Extract the (X, Y) coordinate from the center of the cell holding the provided text.  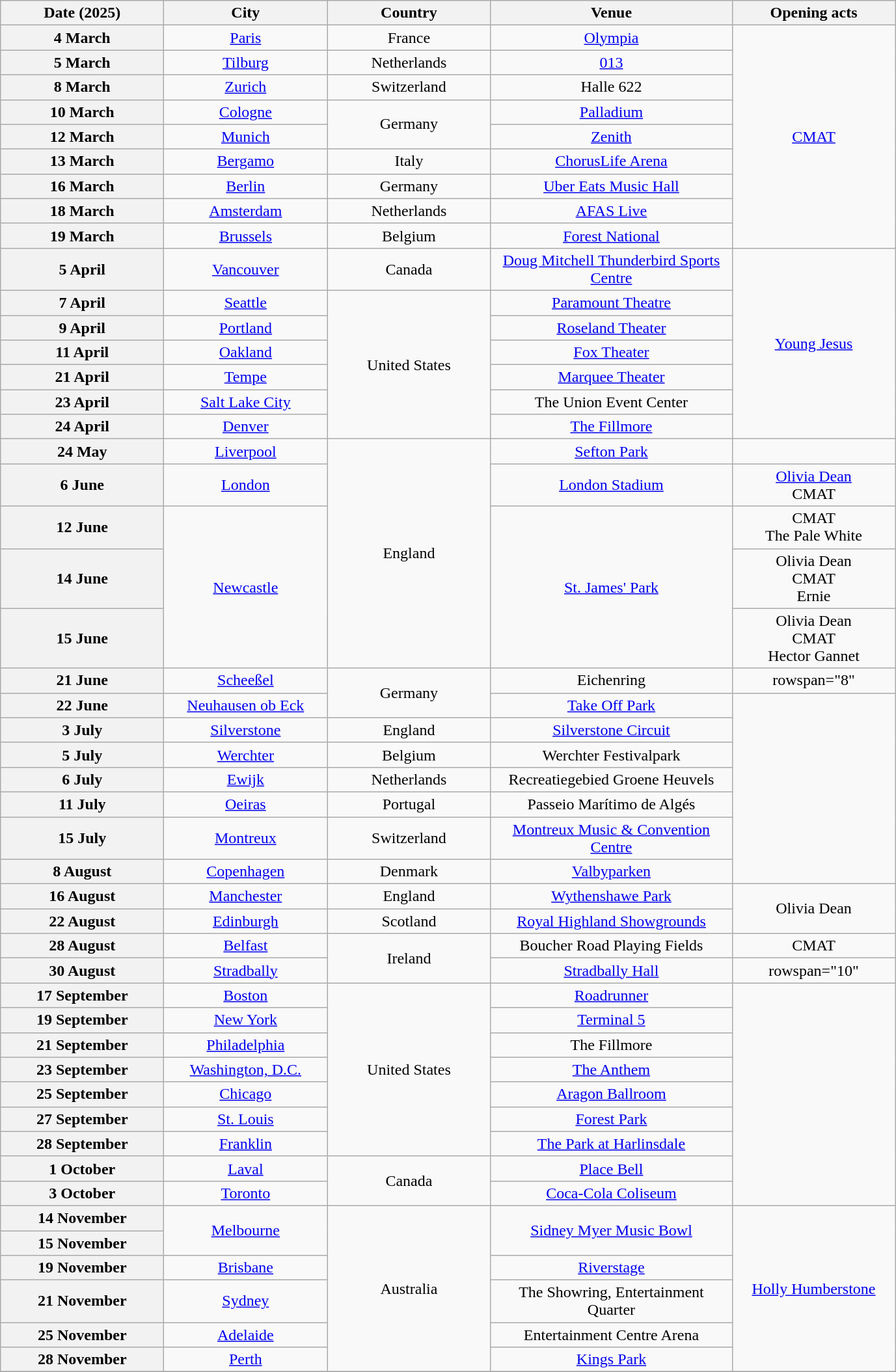
25 September (82, 1094)
Stradbally Hall (612, 971)
24 April (82, 427)
Kings Park (612, 1360)
Eichenring (612, 680)
Seattle (246, 303)
Recreatiegebied Groene Heuvels (612, 779)
Munich (246, 137)
Terminal 5 (612, 1020)
15 July (82, 838)
Montreux (246, 838)
Boucher Road Playing Fields (612, 946)
22 August (82, 921)
Tilburg (246, 62)
24 May (82, 451)
22 June (82, 705)
Adelaide (246, 1335)
Valbyparken (612, 872)
3 July (82, 730)
The Union Event Center (612, 402)
Entertainment Centre Arena (612, 1335)
9 April (82, 327)
Sefton Park (612, 451)
Brussels (246, 235)
Palladium (612, 112)
St. James' Park (612, 587)
City (246, 13)
6 July (82, 779)
Paris (246, 38)
Olivia Dean CMAT Hector Gannet (813, 638)
New York (246, 1020)
Paramount Theatre (612, 303)
Olivia Dean CMAT Ernie (813, 578)
Forest Park (612, 1119)
28 November (82, 1360)
ChorusLife Arena (612, 161)
Washington, D.C. (246, 1069)
Stradbally (246, 971)
Montreux Music & Convention Centre (612, 838)
25 November (82, 1335)
013 (612, 62)
Silverstone Circuit (612, 730)
Olivia Dean (813, 909)
Franklin (246, 1144)
Olympia (612, 38)
15 November (82, 1243)
Toronto (246, 1193)
12 June (82, 527)
5 April (82, 269)
Chicago (246, 1094)
Riverstage (612, 1268)
Cologne (246, 112)
Take Off Park (612, 705)
Perth (246, 1360)
Portland (246, 327)
Newcastle (246, 587)
Italy (409, 161)
Werchter Festivalpark (612, 755)
21 November (82, 1301)
Vancouver (246, 269)
Belfast (246, 946)
The Anthem (612, 1069)
3 October (82, 1193)
Date (2025) (82, 13)
17 September (82, 995)
11 July (82, 804)
Silverstone (246, 730)
Sidney Myer Music Bowl (612, 1230)
Denmark (409, 872)
Coca-Cola Coliseum (612, 1193)
30 August (82, 971)
Berlin (246, 186)
Neuhausen ob Eck (246, 705)
London (246, 485)
Roseland Theater (612, 327)
14 November (82, 1218)
Fox Theater (612, 353)
France (409, 38)
St. Louis (246, 1119)
6 June (82, 485)
Salt Lake City (246, 402)
8 March (82, 87)
5 March (82, 62)
Roadrunner (612, 995)
19 November (82, 1268)
Edinburgh (246, 921)
Liverpool (246, 451)
8 August (82, 872)
Sydney (246, 1301)
7 April (82, 303)
Manchester (246, 896)
Venue (612, 13)
11 April (82, 353)
Zenith (612, 137)
Halle 622 (612, 87)
10 March (82, 112)
Uber Eats Music Hall (612, 186)
Zurich (246, 87)
Opening acts (813, 13)
The Showring, Entertainment Quarter (612, 1301)
AFAS Live (612, 211)
Ewijk (246, 779)
Aragon Ballroom (612, 1094)
23 September (82, 1069)
CMATThe Pale White (813, 527)
19 September (82, 1020)
1 October (82, 1168)
Werchter (246, 755)
Holly Humberstone (813, 1288)
Scotland (409, 921)
13 March (82, 161)
The Park at Harlinsdale (612, 1144)
London Stadium (612, 485)
18 March (82, 211)
Ireland (409, 958)
12 March (82, 137)
Copenhagen (246, 872)
Philadelphia (246, 1045)
27 September (82, 1119)
Laval (246, 1168)
Tempe (246, 377)
Passeio Marítimo de Algés (612, 804)
15 June (82, 638)
19 March (82, 235)
Brisbane (246, 1268)
Wythenshawe Park (612, 896)
21 September (82, 1045)
28 September (82, 1144)
Denver (246, 427)
Olivia DeanCMAT (813, 485)
Bergamo (246, 161)
Young Jesus (813, 343)
Doug Mitchell Thunderbird Sports Centre (612, 269)
Forest National (612, 235)
Place Bell (612, 1168)
Amsterdam (246, 211)
Australia (409, 1288)
Scheeßel (246, 680)
Melbourne (246, 1230)
Marquee Theater (612, 377)
rowspan="10" (813, 971)
Royal Highland Showgrounds (612, 921)
rowspan="8" (813, 680)
5 July (82, 755)
Country (409, 13)
23 April (82, 402)
28 August (82, 946)
21 June (82, 680)
Portugal (409, 804)
Oeiras (246, 804)
Boston (246, 995)
16 August (82, 896)
16 March (82, 186)
4 March (82, 38)
Oakland (246, 353)
21 April (82, 377)
14 June (82, 578)
